From the cell containing the given text, extract its center point as (X, Y) coordinate. 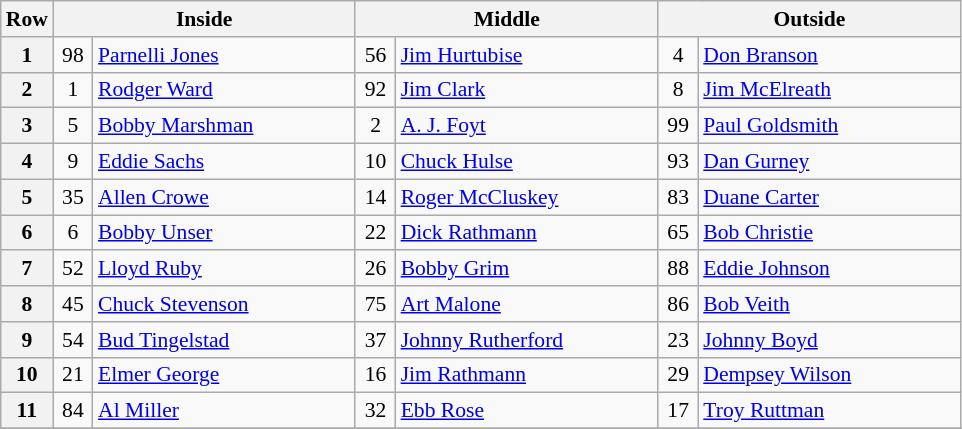
23 (678, 340)
Outside (810, 19)
A. J. Foyt (527, 126)
22 (375, 233)
Roger McCluskey (527, 197)
92 (375, 90)
32 (375, 411)
Inside (204, 19)
11 (27, 411)
99 (678, 126)
29 (678, 375)
Al Miller (224, 411)
88 (678, 269)
Bobby Unser (224, 233)
83 (678, 197)
Jim Hurtubise (527, 55)
Eddie Johnson (829, 269)
98 (73, 55)
16 (375, 375)
65 (678, 233)
Johnny Rutherford (527, 340)
75 (375, 304)
52 (73, 269)
Jim McElreath (829, 90)
Don Branson (829, 55)
Dan Gurney (829, 162)
26 (375, 269)
21 (73, 375)
Elmer George (224, 375)
Dick Rathmann (527, 233)
Troy Ruttman (829, 411)
45 (73, 304)
86 (678, 304)
Chuck Stevenson (224, 304)
Row (27, 19)
35 (73, 197)
Paul Goldsmith (829, 126)
54 (73, 340)
84 (73, 411)
Parnelli Jones (224, 55)
37 (375, 340)
Bob Christie (829, 233)
Lloyd Ruby (224, 269)
17 (678, 411)
14 (375, 197)
Middle (506, 19)
Bobby Marshman (224, 126)
Jim Rathmann (527, 375)
Bob Veith (829, 304)
Dempsey Wilson (829, 375)
3 (27, 126)
Allen Crowe (224, 197)
Eddie Sachs (224, 162)
Chuck Hulse (527, 162)
Art Malone (527, 304)
Bobby Grim (527, 269)
56 (375, 55)
Duane Carter (829, 197)
Jim Clark (527, 90)
Rodger Ward (224, 90)
93 (678, 162)
7 (27, 269)
Johnny Boyd (829, 340)
Bud Tingelstad (224, 340)
Ebb Rose (527, 411)
